Return (X, Y) of the center of cell containing provided text 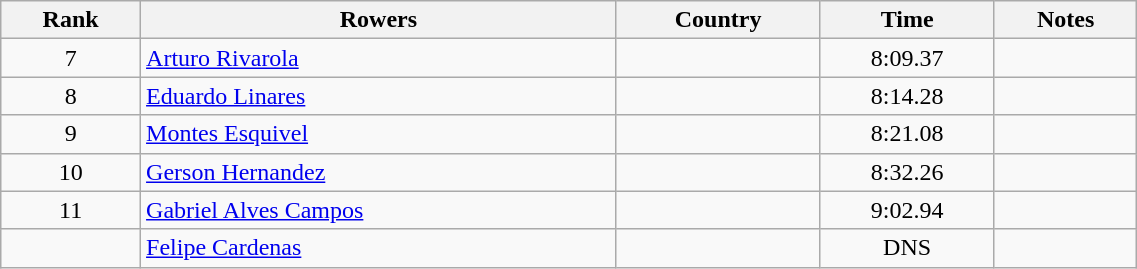
8:09.37 (907, 58)
11 (71, 210)
9 (71, 134)
8 (71, 96)
Notes (1065, 20)
Gerson Hernandez (379, 172)
8:14.28 (907, 96)
Country (718, 20)
8:21.08 (907, 134)
Felipe Cardenas (379, 248)
Montes Esquivel (379, 134)
9:02.94 (907, 210)
Rank (71, 20)
DNS (907, 248)
7 (71, 58)
8:32.26 (907, 172)
Gabriel Alves Campos (379, 210)
10 (71, 172)
Arturo Rivarola (379, 58)
Time (907, 20)
Rowers (379, 20)
Eduardo Linares (379, 96)
